Find where the given text appears and provide that cell's center as (X, Y) coordinate. 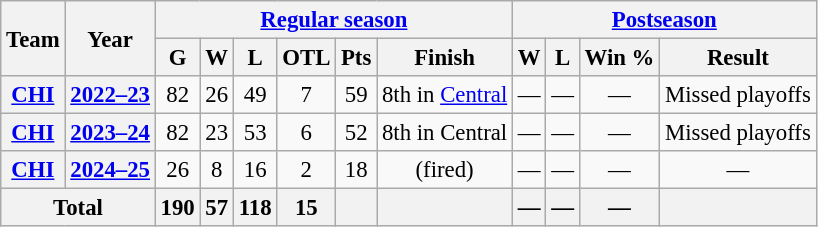
18 (356, 170)
Win % (619, 58)
6 (306, 133)
Year (110, 38)
G (178, 58)
49 (255, 95)
53 (255, 133)
118 (255, 208)
15 (306, 208)
2 (306, 170)
7 (306, 95)
59 (356, 95)
16 (255, 170)
Pts (356, 58)
Postseason (665, 20)
2024–25 (110, 170)
Finish (445, 58)
OTL (306, 58)
(fired) (445, 170)
2022–23 (110, 95)
57 (216, 208)
52 (356, 133)
8 (216, 170)
2023–24 (110, 133)
23 (216, 133)
Total (78, 208)
Result (738, 58)
Regular season (334, 20)
190 (178, 208)
Team (33, 38)
